Identify which cell holds the provided text, then report its (x, y) central coordinate. 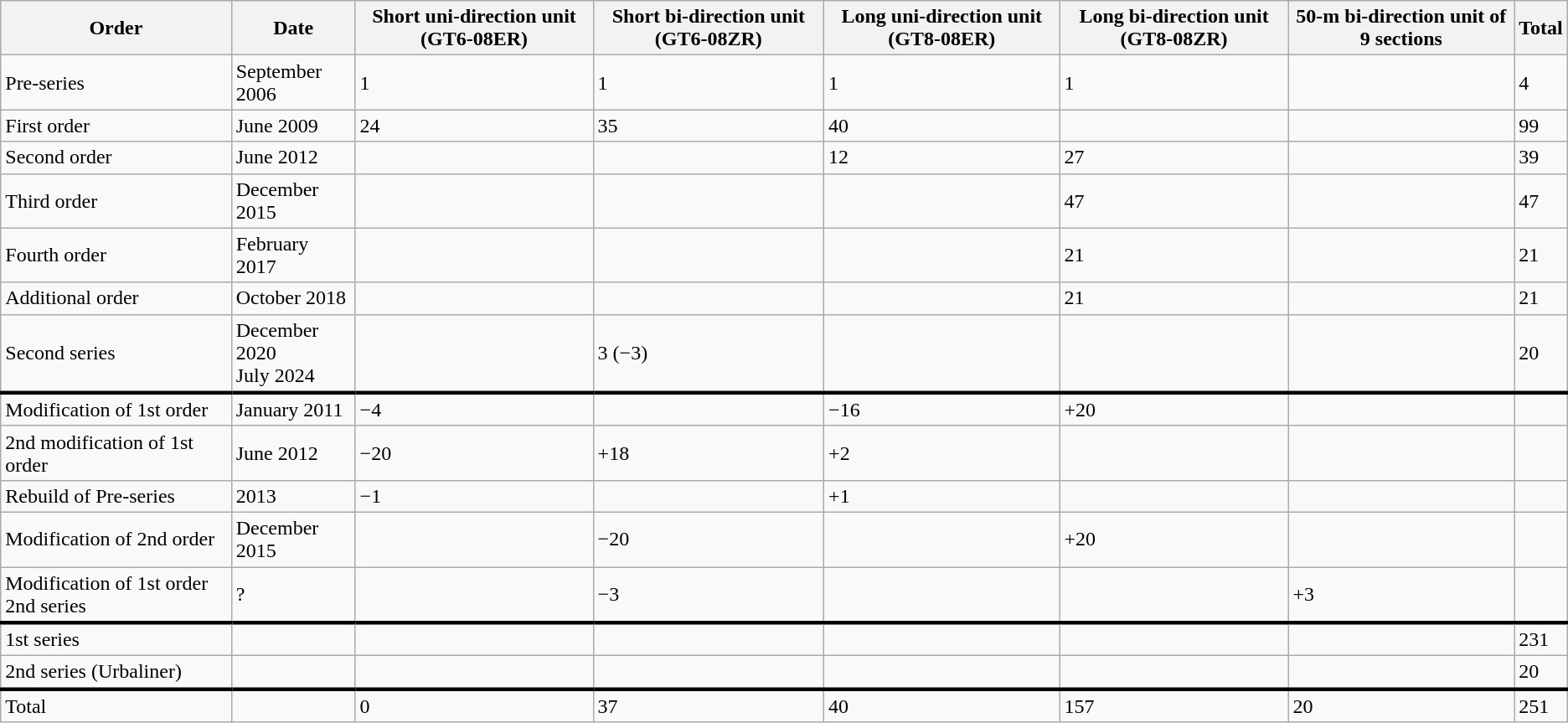
2nd series (Urbaliner) (116, 673)
3 (−3) (709, 354)
24 (474, 126)
−3 (709, 595)
12 (941, 158)
Short uni-direction unit (GT6-08ER) (474, 28)
Long uni-direction unit (GT8-08ER) (941, 28)
4 (1541, 82)
Fourth order (116, 255)
251 (1541, 705)
Pre-series (116, 82)
+18 (709, 452)
Long bi-direction unit (GT8-08ZR) (1174, 28)
Short bi-direction unit (GT6-08ZR) (709, 28)
−1 (474, 496)
September 2006 (293, 82)
0 (474, 705)
Additional order (116, 298)
October 2018 (293, 298)
Modification of 2nd order (116, 540)
+3 (1401, 595)
Rebuild of Pre-series (116, 496)
50-m bi-direction unit of 9 sections (1401, 28)
? (293, 595)
2nd modification of 1st order (116, 452)
Date (293, 28)
−16 (941, 410)
+2 (941, 452)
157 (1174, 705)
Order (116, 28)
December 2020July 2024 (293, 354)
Second order (116, 158)
39 (1541, 158)
37 (709, 705)
99 (1541, 126)
June 2009 (293, 126)
Third order (116, 201)
Second series (116, 354)
2013 (293, 496)
−4 (474, 410)
1st series (116, 639)
Modification of 1st order (116, 410)
35 (709, 126)
+1 (941, 496)
27 (1174, 158)
January 2011 (293, 410)
First order (116, 126)
231 (1541, 639)
Modification of 1st order 2nd series (116, 595)
February 2017 (293, 255)
